Determine the (X, Y) coordinate at the center of the cell enclosing the given text.  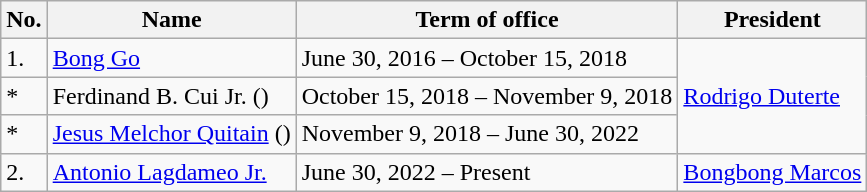
June 30, 2022 – Present (487, 172)
Ferdinand B. Cui Jr. () (172, 96)
November 9, 2018 – June 30, 2022 (487, 134)
No. (24, 20)
Name (172, 20)
June 30, 2016 – October 15, 2018 (487, 58)
Term of office (487, 20)
Bong Go (172, 58)
1. (24, 58)
October 15, 2018 – November 9, 2018 (487, 96)
Rodrigo Duterte (772, 96)
Antonio Lagdameo Jr. (172, 172)
Bongbong Marcos (772, 172)
President (772, 20)
2. (24, 172)
Jesus Melchor Quitain () (172, 134)
